Identify which cell holds the provided text, then report its (x, y) central coordinate. 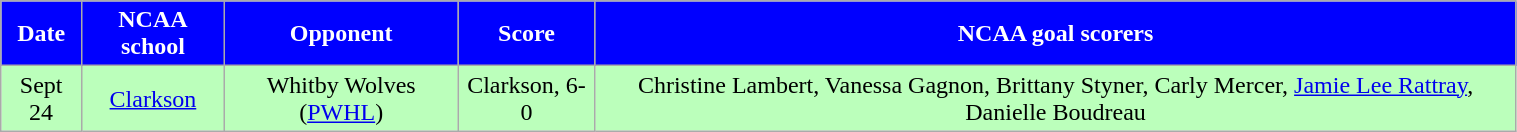
Opponent (341, 34)
Clarkson, 6-0 (526, 98)
Whitby Wolves (PWHL) (341, 98)
Date (42, 34)
Score (526, 34)
NCAA school (152, 34)
NCAA goal scorers (1056, 34)
Clarkson (152, 98)
Christine Lambert, Vanessa Gagnon, Brittany Styner, Carly Mercer, Jamie Lee Rattray, Danielle Boudreau (1056, 98)
Sept 24 (42, 98)
